Return [x, y] of the center of cell containing provided text 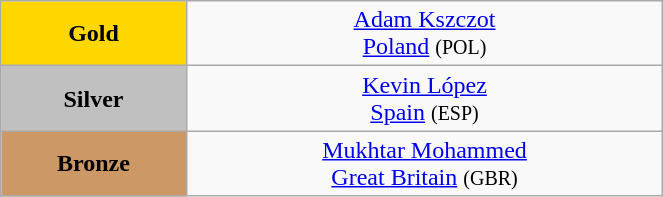
Adam KszczotPoland (POL) [424, 34]
Mukhtar MohammedGreat Britain (GBR) [424, 164]
Kevin LópezSpain (ESP) [424, 98]
Gold [94, 34]
Silver [94, 98]
Bronze [94, 164]
